From the cell containing the given text, extract its center point as (X, Y) coordinate. 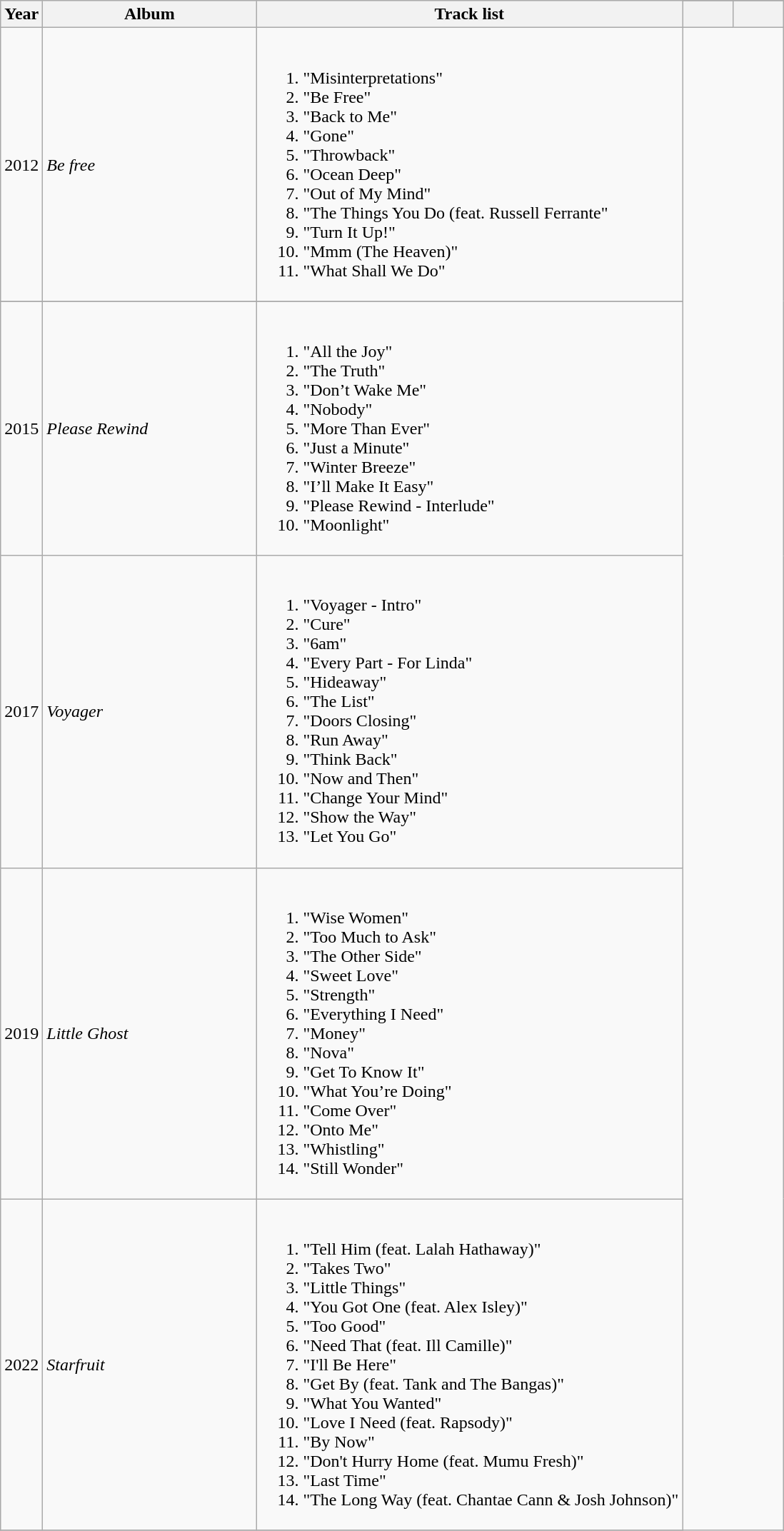
2019 (21, 1033)
2022 (21, 1365)
2015 (21, 428)
Voyager (150, 711)
Album (150, 14)
Starfruit (150, 1365)
Please Rewind (150, 428)
2012 (21, 164)
Be free (150, 164)
Track list (470, 14)
Year (21, 14)
Little Ghost (150, 1033)
2017 (21, 711)
